Extract the [x, y] coordinate from the center of the cell holding the provided text.  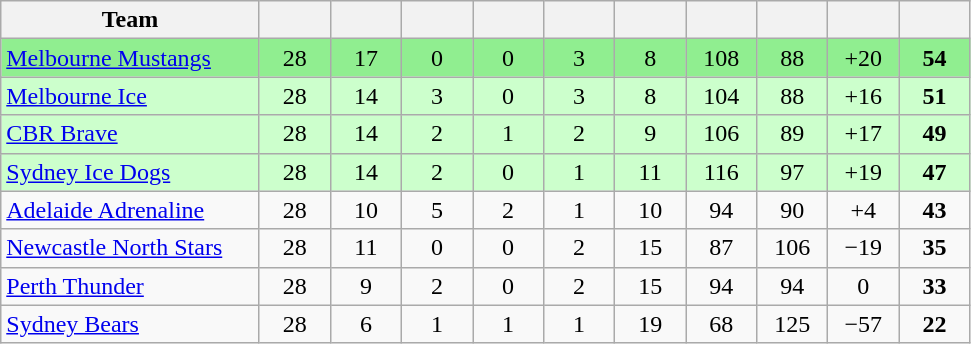
108 [722, 58]
116 [722, 172]
51 [934, 96]
Sydney Bears [130, 324]
−57 [864, 324]
Adelaide Adrenaline [130, 210]
49 [934, 134]
−19 [864, 248]
89 [792, 134]
Sydney Ice Dogs [130, 172]
33 [934, 286]
+4 [864, 210]
47 [934, 172]
125 [792, 324]
90 [792, 210]
35 [934, 248]
Newcastle North Stars [130, 248]
97 [792, 172]
+20 [864, 58]
+16 [864, 96]
CBR Brave [130, 134]
19 [650, 324]
6 [366, 324]
Perth Thunder [130, 286]
+19 [864, 172]
+17 [864, 134]
22 [934, 324]
87 [722, 248]
5 [436, 210]
54 [934, 58]
Melbourne Mustangs [130, 58]
104 [722, 96]
Team [130, 20]
43 [934, 210]
68 [722, 324]
17 [366, 58]
Melbourne Ice [130, 96]
